Identify which cell holds the provided text, then report its (X, Y) central coordinate. 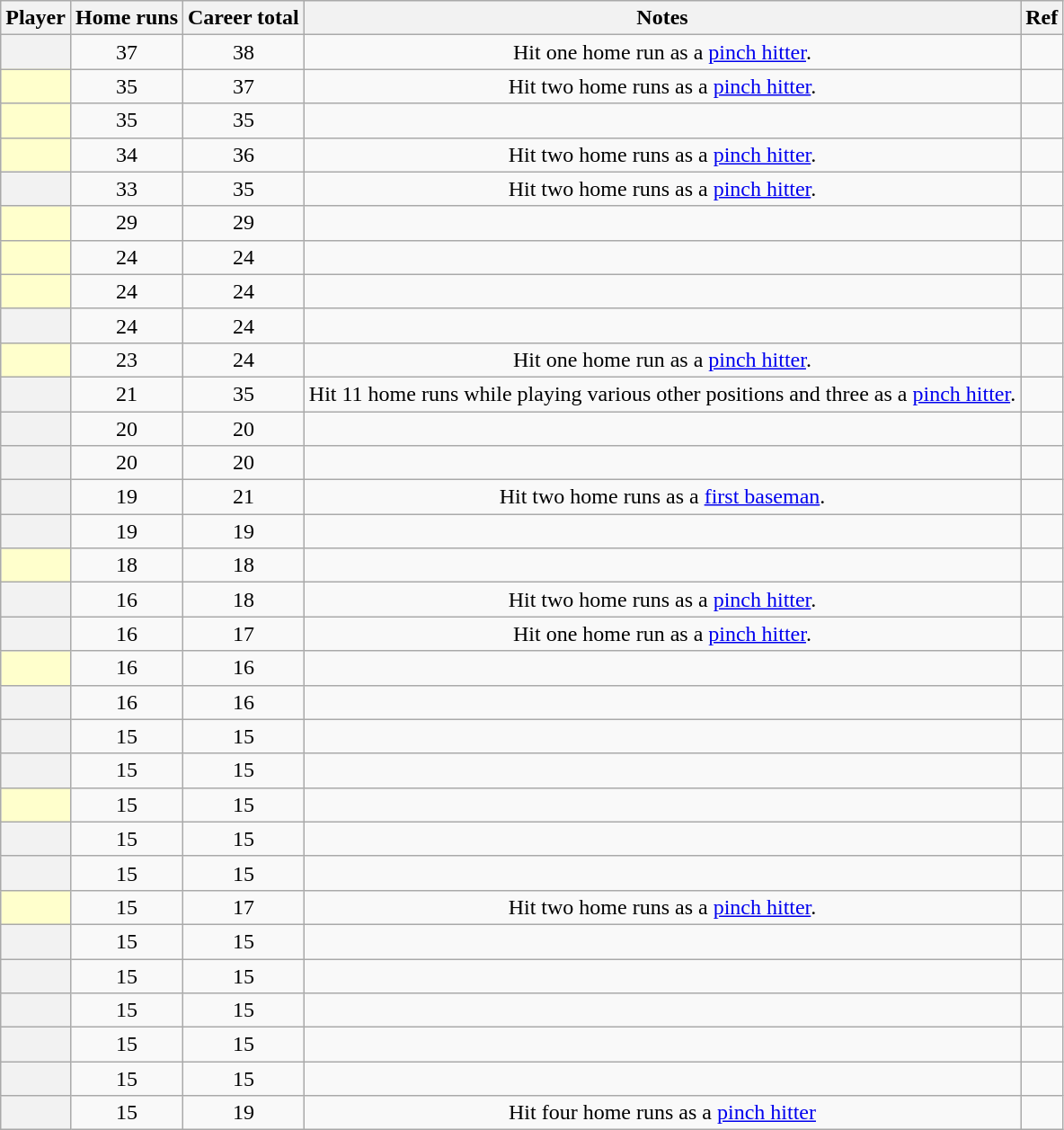
Ref (1042, 18)
36 (244, 155)
Player (36, 18)
Hit four home runs as a pinch hitter (661, 1113)
23 (126, 360)
Hit two home runs as a first baseman. (661, 497)
Notes (661, 18)
38 (244, 52)
33 (126, 189)
Home runs (126, 18)
Hit 11 home runs while playing various other positions and three as a pinch hitter. (661, 394)
Career total (244, 18)
34 (126, 155)
